Find where the given text appears and provide that cell's center as (X, Y) coordinate. 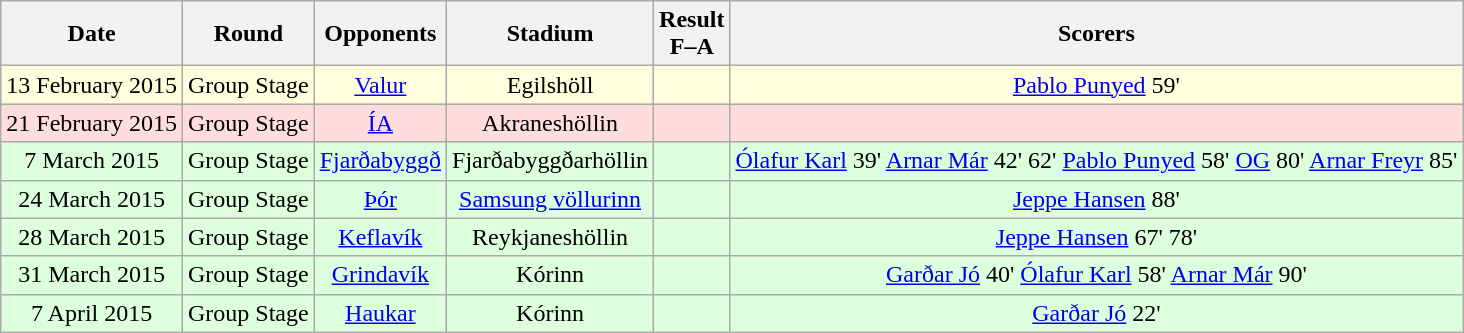
Samsung völlurinn (550, 199)
Fjarðabyggðarhöllin (550, 161)
Haukar (380, 313)
Fjarðabyggð (380, 161)
Keflavík (380, 237)
Akraneshöllin (550, 123)
Egilshöll (550, 85)
Reykjaneshöllin (550, 237)
Grindavík (380, 275)
Ólafur Karl 39' Arnar Már 42' 62' Pablo Punyed 58' OG 80' Arnar Freyr 85' (1096, 161)
ÍA (380, 123)
Opponents (380, 34)
Jeppe Hansen 88' (1096, 199)
24 March 2015 (92, 199)
Garðar Jó 22' (1096, 313)
Garðar Jó 40' Ólafur Karl 58' Arnar Már 90' (1096, 275)
31 March 2015 (92, 275)
21 February 2015 (92, 123)
Stadium (550, 34)
Scorers (1096, 34)
Valur (380, 85)
Round (248, 34)
13 February 2015 (92, 85)
7 April 2015 (92, 313)
28 March 2015 (92, 237)
7 March 2015 (92, 161)
Þór (380, 199)
Pablo Punyed 59' (1096, 85)
ResultF–A (692, 34)
Date (92, 34)
Jeppe Hansen 67' 78' (1096, 237)
